From the cell containing the given text, extract its center point as [x, y] coordinate. 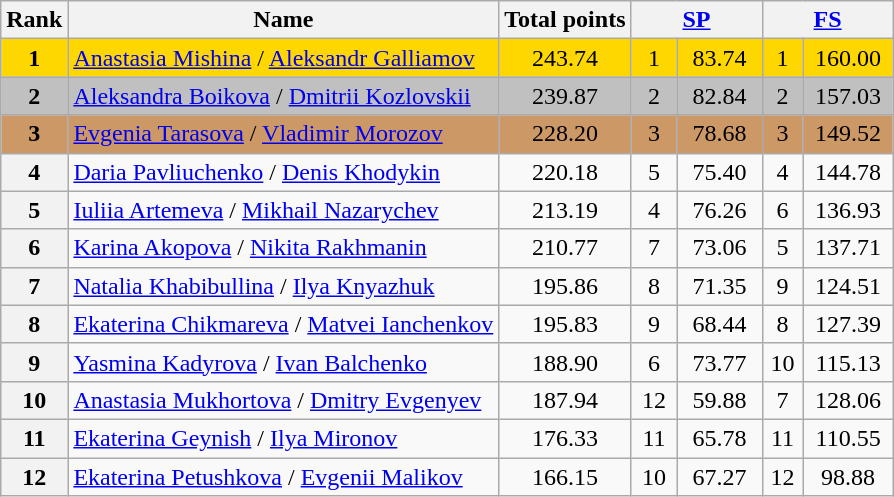
Daria Pavliuchenko / Denis Khodykin [284, 172]
243.74 [565, 58]
SP [696, 20]
Ekaterina Chikmareva / Matvei Ianchenkov [284, 324]
Ekaterina Petushkova / Evgenii Malikov [284, 477]
213.19 [565, 210]
115.13 [848, 362]
176.33 [565, 438]
Rank [34, 20]
124.51 [848, 286]
228.20 [565, 134]
73.06 [720, 248]
Evgenia Tarasova / Vladimir Morozov [284, 134]
160.00 [848, 58]
Anastasia Mishina / Aleksandr Galliamov [284, 58]
166.15 [565, 477]
136.93 [848, 210]
Aleksandra Boikova / Dmitrii Kozlovskii [284, 96]
188.90 [565, 362]
220.18 [565, 172]
128.06 [848, 400]
Natalia Khabibullina / Ilya Knyazhuk [284, 286]
195.86 [565, 286]
137.71 [848, 248]
83.74 [720, 58]
75.40 [720, 172]
78.68 [720, 134]
59.88 [720, 400]
76.26 [720, 210]
149.52 [848, 134]
Iuliia Artemeva / Mikhail Nazarychev [284, 210]
FS [828, 20]
110.55 [848, 438]
68.44 [720, 324]
144.78 [848, 172]
210.77 [565, 248]
65.78 [720, 438]
Name [284, 20]
195.83 [565, 324]
71.35 [720, 286]
157.03 [848, 96]
187.94 [565, 400]
Anastasia Mukhortova / Dmitry Evgenyev [284, 400]
Karina Akopova / Nikita Rakhmanin [284, 248]
Ekaterina Geynish / Ilya Mironov [284, 438]
82.84 [720, 96]
Total points [565, 20]
127.39 [848, 324]
67.27 [720, 477]
98.88 [848, 477]
73.77 [720, 362]
Yasmina Kadyrova / Ivan Balchenko [284, 362]
239.87 [565, 96]
